Detect which cell encompasses the target text, then output its (x, y) center coordinate. 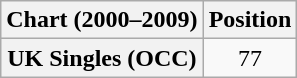
UK Singles (OCC) (102, 58)
77 (250, 58)
Position (250, 20)
Chart (2000–2009) (102, 20)
